Detect which cell encompasses the target text, then output its (X, Y) center coordinate. 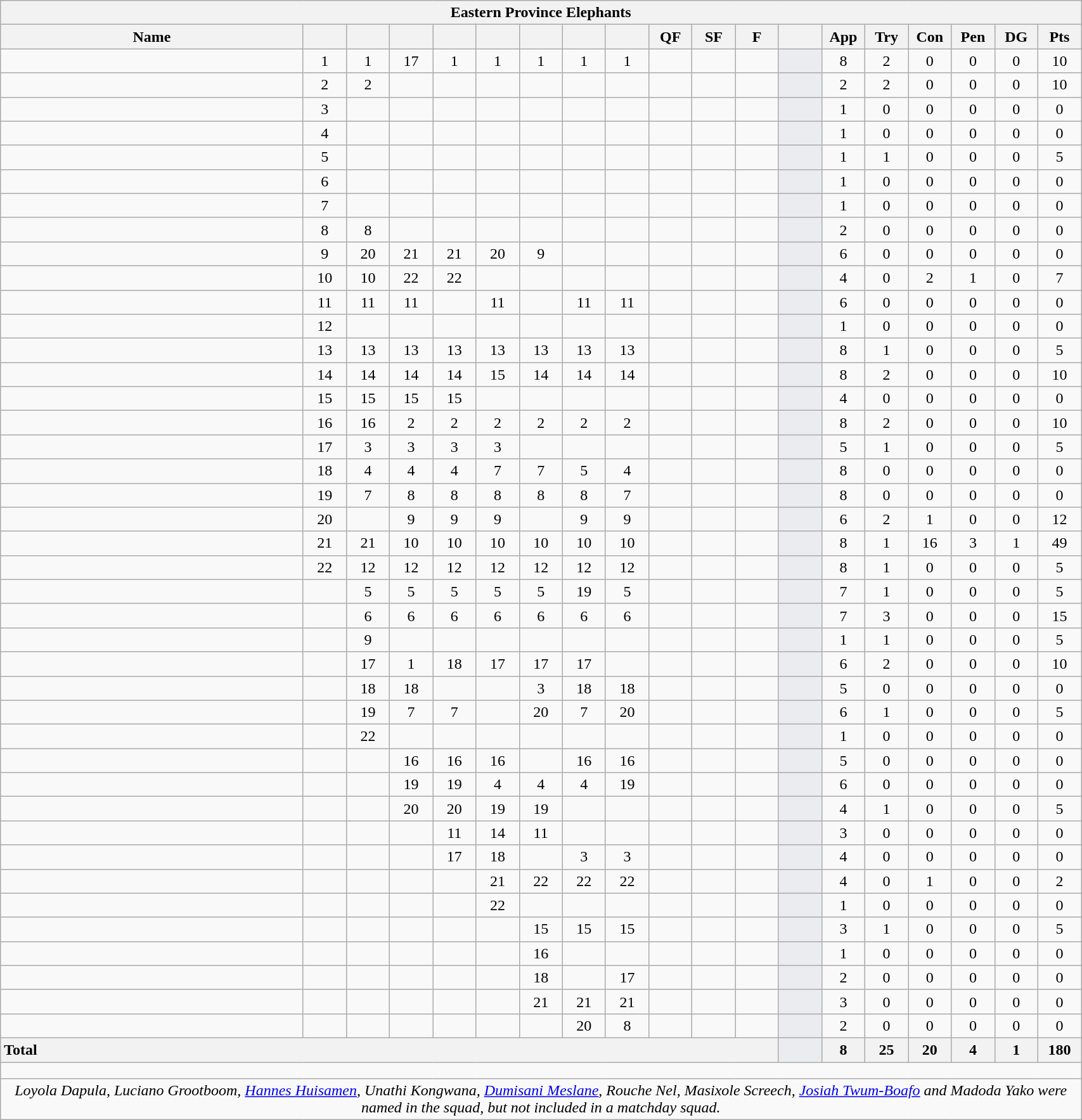
Try (887, 37)
QF (671, 37)
App (843, 37)
49 (1059, 543)
DG (1016, 37)
25 (887, 1050)
Pts (1059, 37)
Eastern Province Elephants (541, 13)
180 (1059, 1050)
F (757, 37)
Name (152, 37)
Con (930, 37)
Total (389, 1050)
SF (714, 37)
Pen (973, 37)
